Extract the (x, y) coordinate from the center of the cell holding the provided text.  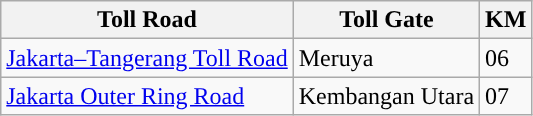
Meruya (386, 58)
Toll Gate (386, 20)
Jakarta Outer Ring Road (147, 96)
KM (506, 20)
06 (506, 58)
Jakarta–Tangerang Toll Road (147, 58)
Kembangan Utara (386, 96)
07 (506, 96)
Toll Road (147, 20)
